Scan for the cell matching the given text and deliver its [x, y] coordinate at center. 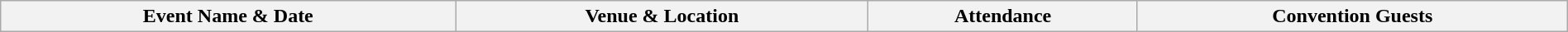
Convention Guests [1352, 16]
Venue & Location [662, 16]
Event Name & Date [228, 16]
Attendance [1002, 16]
